From the cell containing the given text, extract its center point as (X, Y) coordinate. 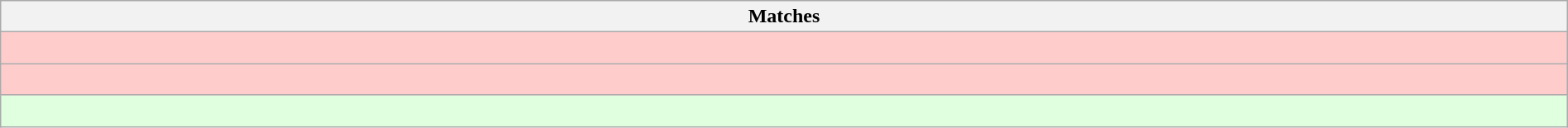
Matches (784, 17)
